For the text-containing cell, return its midpoint in [X, Y] coordinate format. 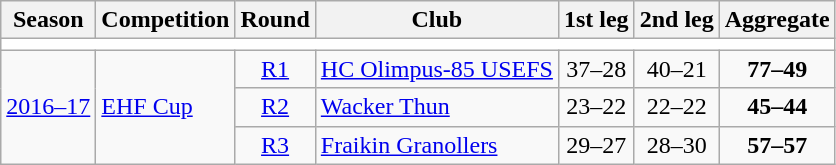
45–44 [777, 107]
Club [436, 20]
Season [48, 20]
Aggregate [777, 20]
EHF Cup [166, 107]
22–22 [676, 107]
2nd leg [676, 20]
Wacker Thun [436, 107]
Round [275, 20]
37–28 [596, 69]
77–49 [777, 69]
R2 [275, 107]
57–57 [777, 145]
23–22 [596, 107]
R1 [275, 69]
Competition [166, 20]
2016–17 [48, 107]
HC Olimpus-85 USEFS [436, 69]
1st leg [596, 20]
40–21 [676, 69]
29–27 [596, 145]
28–30 [676, 145]
Fraikin Granollers [436, 145]
R3 [275, 145]
